Search for the cell housing the specified text and yield its (X, Y) center coordinate. 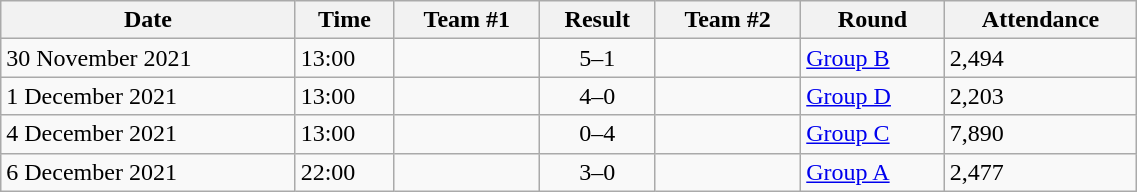
30 November 2021 (148, 58)
Team #1 (467, 20)
0–4 (598, 134)
Group A (873, 172)
2,477 (1040, 172)
22:00 (344, 172)
3–0 (598, 172)
5–1 (598, 58)
4 December 2021 (148, 134)
2,494 (1040, 58)
Team #2 (728, 20)
Group D (873, 96)
6 December 2021 (148, 172)
Round (873, 20)
Time (344, 20)
4–0 (598, 96)
7,890 (1040, 134)
Attendance (1040, 20)
Group C (873, 134)
Date (148, 20)
1 December 2021 (148, 96)
Result (598, 20)
Group B (873, 58)
2,203 (1040, 96)
